Detect which cell encompasses the target text, then output its (x, y) center coordinate. 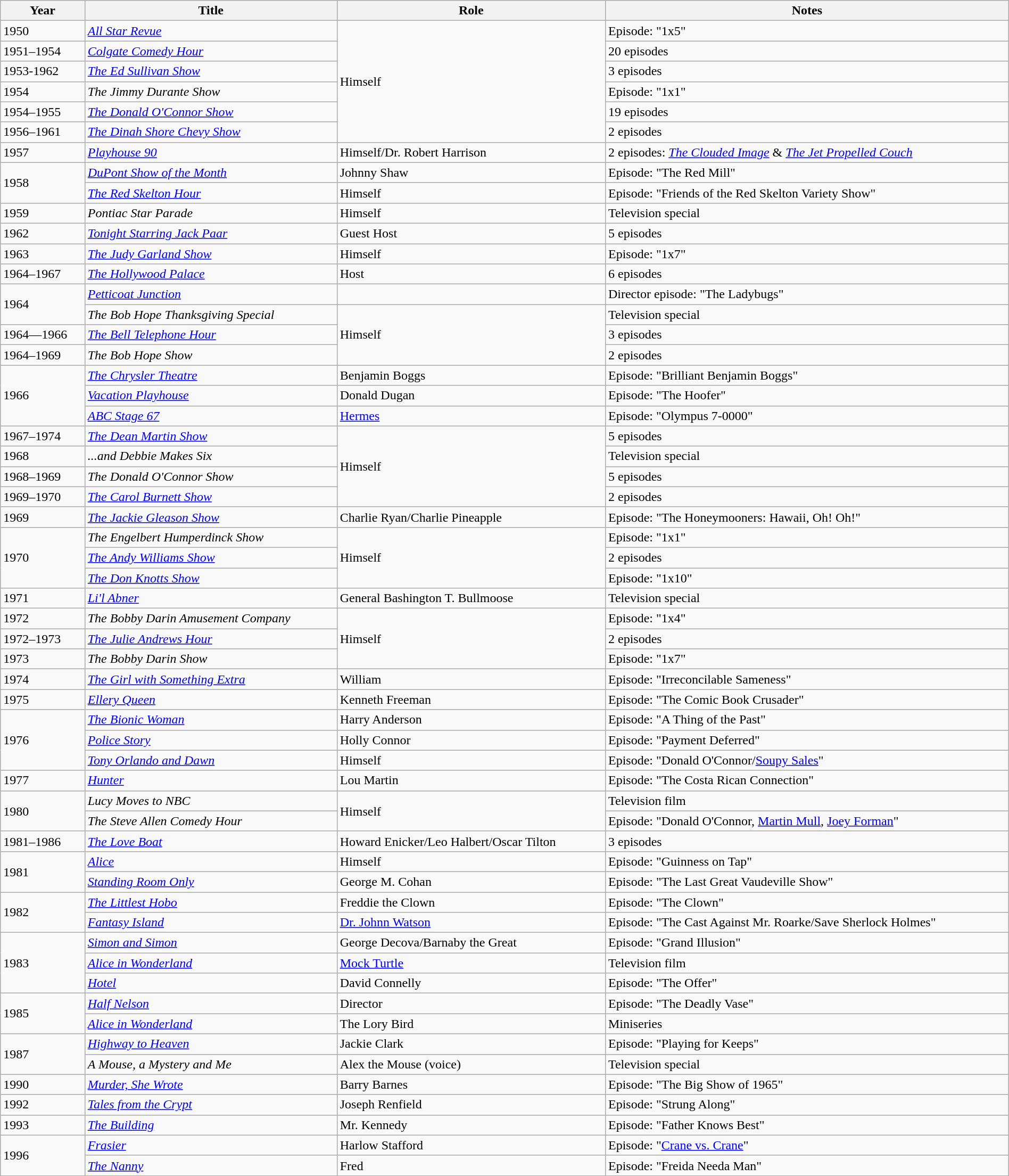
1970 (43, 557)
1969–1970 (43, 497)
Tonight Starring Jack Paar (211, 233)
Episode: "The Comic Book Crusader" (807, 700)
Murder, She Wrote (211, 1084)
Jackie Clark (471, 1044)
The Andy Williams Show (211, 557)
Barry Barnes (471, 1084)
Alice (211, 861)
The Chrysler Theatre (211, 375)
Ellery Queen (211, 700)
Standing Room Only (211, 882)
Petticoat Junction (211, 294)
DuPont Show of the Month (211, 172)
1958 (43, 183)
Joseph Renfield (471, 1105)
Hunter (211, 780)
Episode: "Playing for Keeps" (807, 1044)
Frasier (211, 1145)
1977 (43, 780)
The Judy Garland Show (211, 254)
Dr. Johnn Watson (471, 923)
Howard Enicker/Leo Halbert/Oscar Tilton (471, 841)
1954–1955 (43, 112)
Episode: "1x10" (807, 578)
Episode: "The Deadly Vase" (807, 1004)
1950 (43, 31)
Li'l Abner (211, 598)
Title (211, 11)
Episode: "The Cast Against Mr. Roarke/Save Sherlock Holmes" (807, 923)
Notes (807, 11)
Episode: "The Honeymooners: Hawaii, Oh! Oh!" (807, 517)
The Ed Sullivan Show (211, 71)
Holly Connor (471, 740)
Episode: "The Clown" (807, 902)
General Bashington T. Bullmoose (471, 598)
The Bob Hope Thanksgiving Special (211, 315)
1964—1966 (43, 335)
1956–1961 (43, 132)
The Bobby Darin Amusement Company (211, 619)
1972 (43, 619)
20 episodes (807, 51)
Freddie the Clown (471, 902)
George Decova/Barnaby the Great (471, 943)
Episode: "Olympus 7-0000" (807, 416)
William (471, 679)
The Bionic Woman (211, 720)
The Bob Hope Show (211, 355)
The Jackie Gleason Show (211, 517)
Fred (471, 1165)
Episode: "Payment Deferred" (807, 740)
The Carol Burnett Show (211, 497)
The Dinah Shore Chevy Show (211, 132)
Highway to Heaven (211, 1044)
Year (43, 11)
1953-1962 (43, 71)
Harlow Stafford (471, 1145)
Episode: "Irreconcilable Sameness" (807, 679)
ABC Stage 67 (211, 416)
All Star Revue (211, 31)
The Julie Andrews Hour (211, 639)
The Lory Bird (471, 1024)
Episode: "The Hoofer" (807, 396)
1976 (43, 740)
Episode: "The Offer" (807, 983)
The Bell Telephone Hour (211, 335)
Playhouse 90 (211, 152)
Pontiac Star Parade (211, 213)
The Nanny (211, 1165)
1959 (43, 213)
1964 (43, 305)
The Jimmy Durante Show (211, 92)
1969 (43, 517)
Lou Martin (471, 780)
1981–1986 (43, 841)
2 episodes: The Clouded Image & The Jet Propelled Couch (807, 152)
1964–1969 (43, 355)
Police Story (211, 740)
Colgate Comedy Hour (211, 51)
Fantasy Island (211, 923)
The Littlest Hobo (211, 902)
Lucy Moves to NBC (211, 801)
1962 (43, 233)
1964–1967 (43, 274)
1967–1974 (43, 436)
1985 (43, 1014)
Charlie Ryan/Charlie Pineapple (471, 517)
Episode: "Friends of the Red Skelton Variety Show" (807, 193)
Guest Host (471, 233)
Simon and Simon (211, 943)
1972–1973 (43, 639)
Episode: "Grand Illusion" (807, 943)
1983 (43, 963)
The Red Skelton Hour (211, 193)
1990 (43, 1084)
Johnny Shaw (471, 172)
Vacation Playhouse (211, 396)
Episode: "Strung Along" (807, 1105)
1996 (43, 1155)
1971 (43, 598)
The Dean Martin Show (211, 436)
The Love Boat (211, 841)
Mr. Kennedy (471, 1125)
Episode: "The Costa Rican Connection" (807, 780)
1973 (43, 659)
Episode: "The Last Great Vaudeville Show" (807, 882)
The Bobby Darin Show (211, 659)
Episode: "Brilliant Benjamin Boggs" (807, 375)
1968–1969 (43, 476)
Director (471, 1004)
The Steve Allen Comedy Hour (211, 821)
1974 (43, 679)
David Connelly (471, 983)
Episode: "Guinness on Tap" (807, 861)
Episode: "Freida Needa Man" (807, 1165)
1980 (43, 811)
1951–1954 (43, 51)
Hermes (471, 416)
1975 (43, 700)
Episode: "The Red Mill" (807, 172)
1987 (43, 1054)
Episode: "A Thing of the Past" (807, 720)
The Don Knotts Show (211, 578)
The Hollywood Palace (211, 274)
The Engelbert Humperdinck Show (211, 537)
The Girl with Something Extra (211, 679)
Episode: "The Big Show of 1965" (807, 1084)
1993 (43, 1125)
Half Nelson (211, 1004)
Director episode: "The Ladybugs" (807, 294)
Hotel (211, 983)
...and Debbie Makes Six (211, 456)
Episode: "1x5" (807, 31)
1981 (43, 871)
1957 (43, 152)
Episode: "Father Knows Best" (807, 1125)
Miniseries (807, 1024)
1963 (43, 254)
Host (471, 274)
Benjamin Boggs (471, 375)
Mock Turtle (471, 963)
Episode: "1x4" (807, 619)
Donald Dugan (471, 396)
Episode: "Crane vs. Crane" (807, 1145)
Harry Anderson (471, 720)
1982 (43, 912)
George M. Cohan (471, 882)
Kenneth Freeman (471, 700)
A Mouse, a Mystery and Me (211, 1064)
Episode: "Donald O'Connor, Martin Mull, Joey Forman" (807, 821)
Tales from the Crypt (211, 1105)
The Building (211, 1125)
1954 (43, 92)
Tony Orlando and Dawn (211, 760)
1966 (43, 396)
6 episodes (807, 274)
Himself/Dr. Robert Harrison (471, 152)
19 episodes (807, 112)
Role (471, 11)
1968 (43, 456)
1992 (43, 1105)
Episode: "Donald O'Connor/Soupy Sales" (807, 760)
Alex the Mouse (voice) (471, 1064)
